Capture the cell that displays the provided text and extract its (x, y) central coordinate. 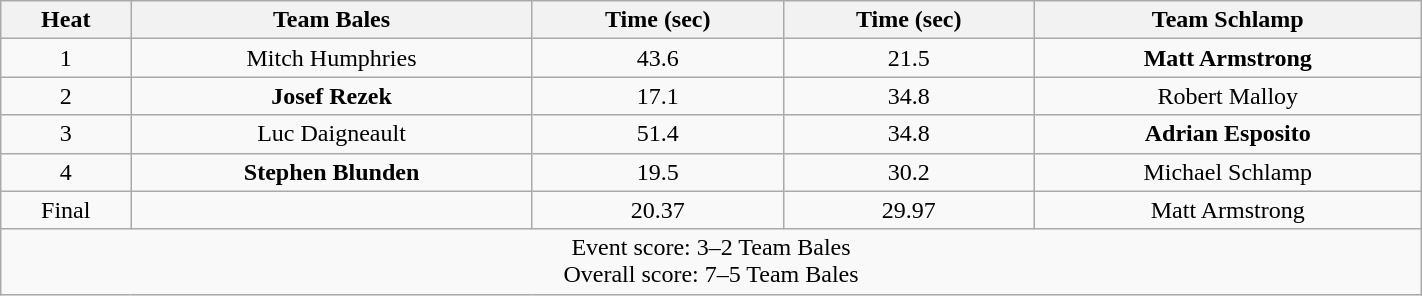
Robert Malloy (1228, 96)
Final (66, 210)
19.5 (658, 172)
Event score: 3–2 Team Bales Overall score: 7–5 Team Bales (711, 262)
43.6 (658, 58)
3 (66, 134)
Adrian Esposito (1228, 134)
Team Schlamp (1228, 20)
4 (66, 172)
20.37 (658, 210)
Mitch Humphries (332, 58)
Josef Rezek (332, 96)
Michael Schlamp (1228, 172)
30.2 (908, 172)
2 (66, 96)
29.97 (908, 210)
Luc Daigneault (332, 134)
Team Bales (332, 20)
1 (66, 58)
17.1 (658, 96)
Heat (66, 20)
51.4 (658, 134)
Stephen Blunden (332, 172)
21.5 (908, 58)
